Return (X, Y) of the center of cell containing provided text 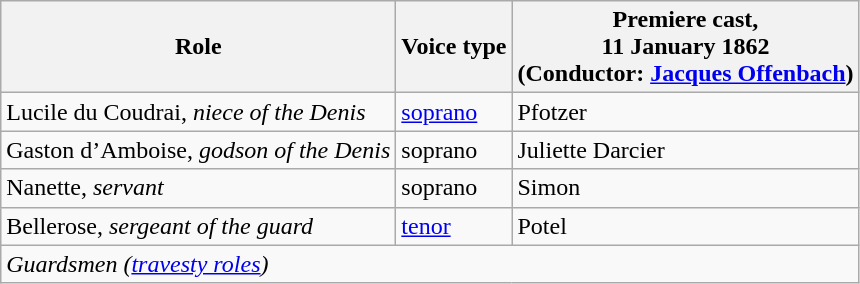
Bellerose, sergeant of the guard (198, 226)
Premiere cast, 11 January 1862(Conductor: Jacques Offenbach) (686, 47)
Pfotzer (686, 112)
Gaston d’Amboise, godson of the Denis (198, 150)
Nanette, servant (198, 188)
Voice type (454, 47)
Potel (686, 226)
Simon (686, 188)
Juliette Darcier (686, 150)
Guardsmen (travesty roles) (430, 264)
Lucile du Coudrai, niece of the Denis (198, 112)
Role (198, 47)
tenor (454, 226)
